Return (x, y) of the center of cell containing provided text 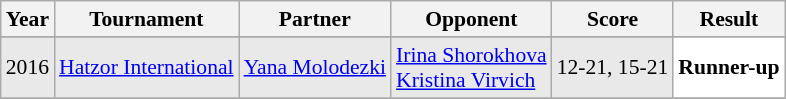
Yana Molodezki (315, 68)
2016 (28, 68)
Result (728, 19)
Opponent (472, 19)
Tournament (146, 19)
Runner-up (728, 68)
Score (613, 19)
Year (28, 19)
Partner (315, 19)
Hatzor International (146, 68)
12-21, 15-21 (613, 68)
Irina Shorokhova Kristina Virvich (472, 68)
